Pinpoint the cell where the given text exists, returning its [X, Y] midpoint coordinate. 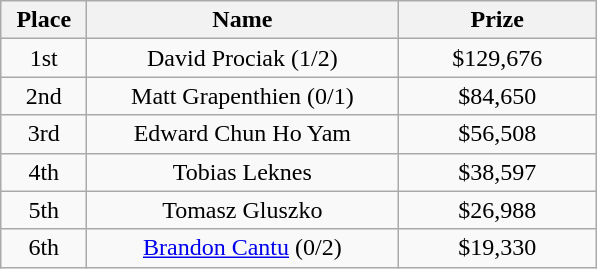
$129,676 [498, 58]
$19,330 [498, 248]
Name [242, 20]
Matt Grapenthien (0/1) [242, 96]
6th [44, 248]
$84,650 [498, 96]
1st [44, 58]
2nd [44, 96]
$56,508 [498, 134]
$26,988 [498, 210]
Prize [498, 20]
Place [44, 20]
5th [44, 210]
David Prociak (1/2) [242, 58]
Edward Chun Ho Yam [242, 134]
4th [44, 172]
Tobias Leknes [242, 172]
$38,597 [498, 172]
3rd [44, 134]
Tomasz Gluszko [242, 210]
Brandon Cantu (0/2) [242, 248]
